Output the [x, y] coordinate of the center of the cell containing the given text.  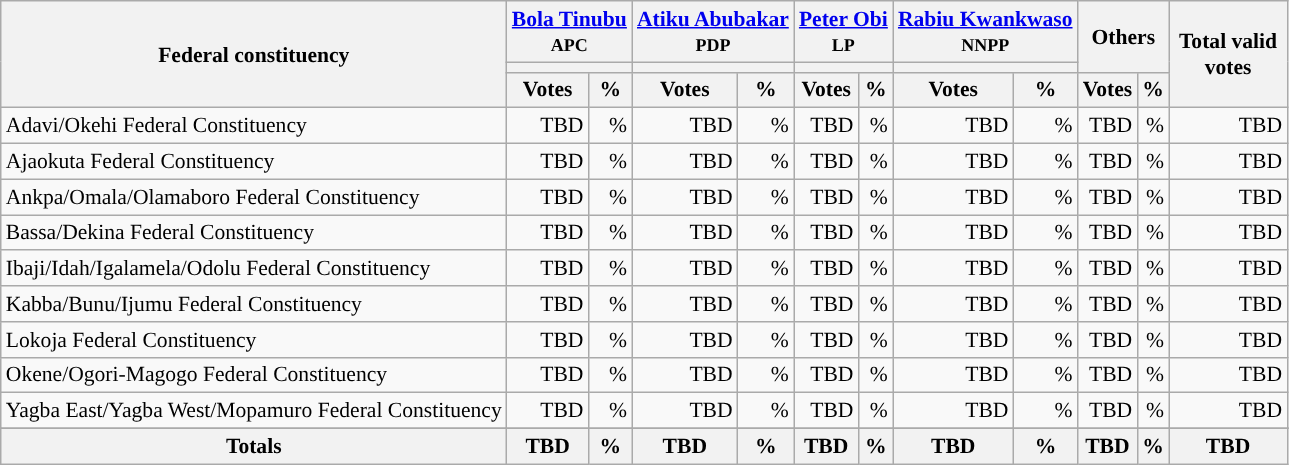
Atiku AbubakarPDP [713, 32]
Okene/Ogori-Magogo Federal Constituency [254, 375]
Lokoja Federal Constituency [254, 340]
Total valid votes [1228, 54]
Others [1124, 36]
Ankpa/Omala/Olamaboro Federal Constituency [254, 197]
Adavi/Okehi Federal Constituency [254, 126]
Yagba East/Yagba West/Mopamuro Federal Constituency [254, 411]
Kabba/Bunu/Ijumu Federal Constituency [254, 304]
Federal constituency [254, 54]
Rabiu KwankwasoNNPP [986, 32]
Peter ObiLP [844, 32]
Ajaokuta Federal Constituency [254, 162]
Ibaji/Idah/Igalamela/Odolu Federal Constituency [254, 269]
Bola TinubuAPC [570, 32]
Bassa/Dekina Federal Constituency [254, 233]
Totals [254, 447]
